Output the [x, y] coordinate of the center of the cell containing the given text.  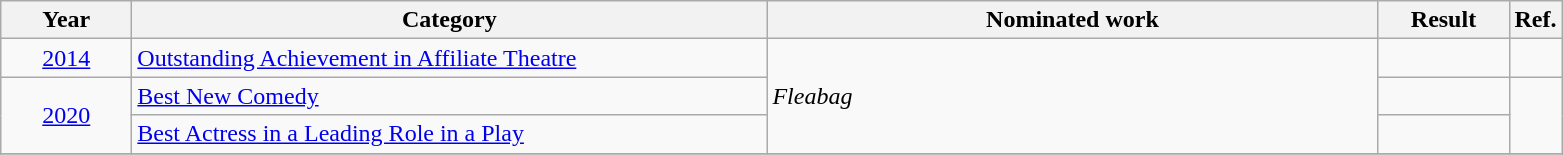
Fleabag [1072, 96]
Category [450, 20]
Year [66, 20]
Result [1444, 20]
2014 [66, 58]
2020 [66, 115]
Nominated work [1072, 20]
Best New Comedy [450, 96]
Outstanding Achievement in Affiliate Theatre [450, 58]
Ref. [1536, 20]
Best Actress in a Leading Role in a Play [450, 134]
